Find where the given text appears and provide that cell's center as [x, y] coordinate. 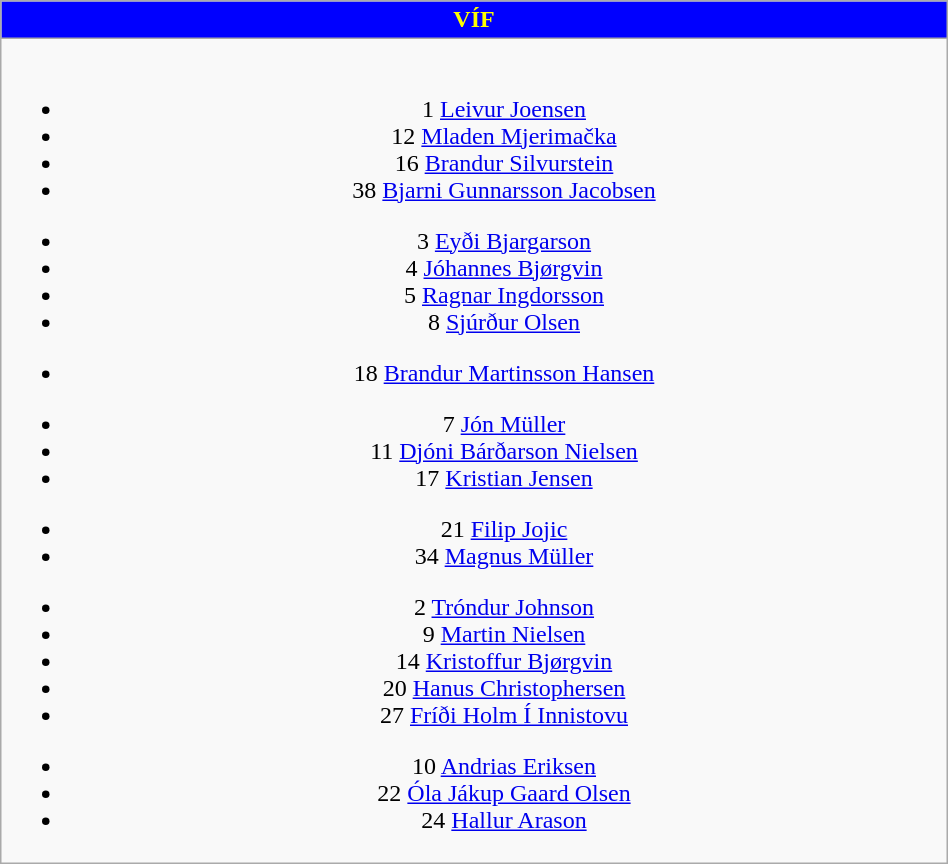
VÍF [474, 20]
